Capture the cell that displays the provided text and extract its (x, y) central coordinate. 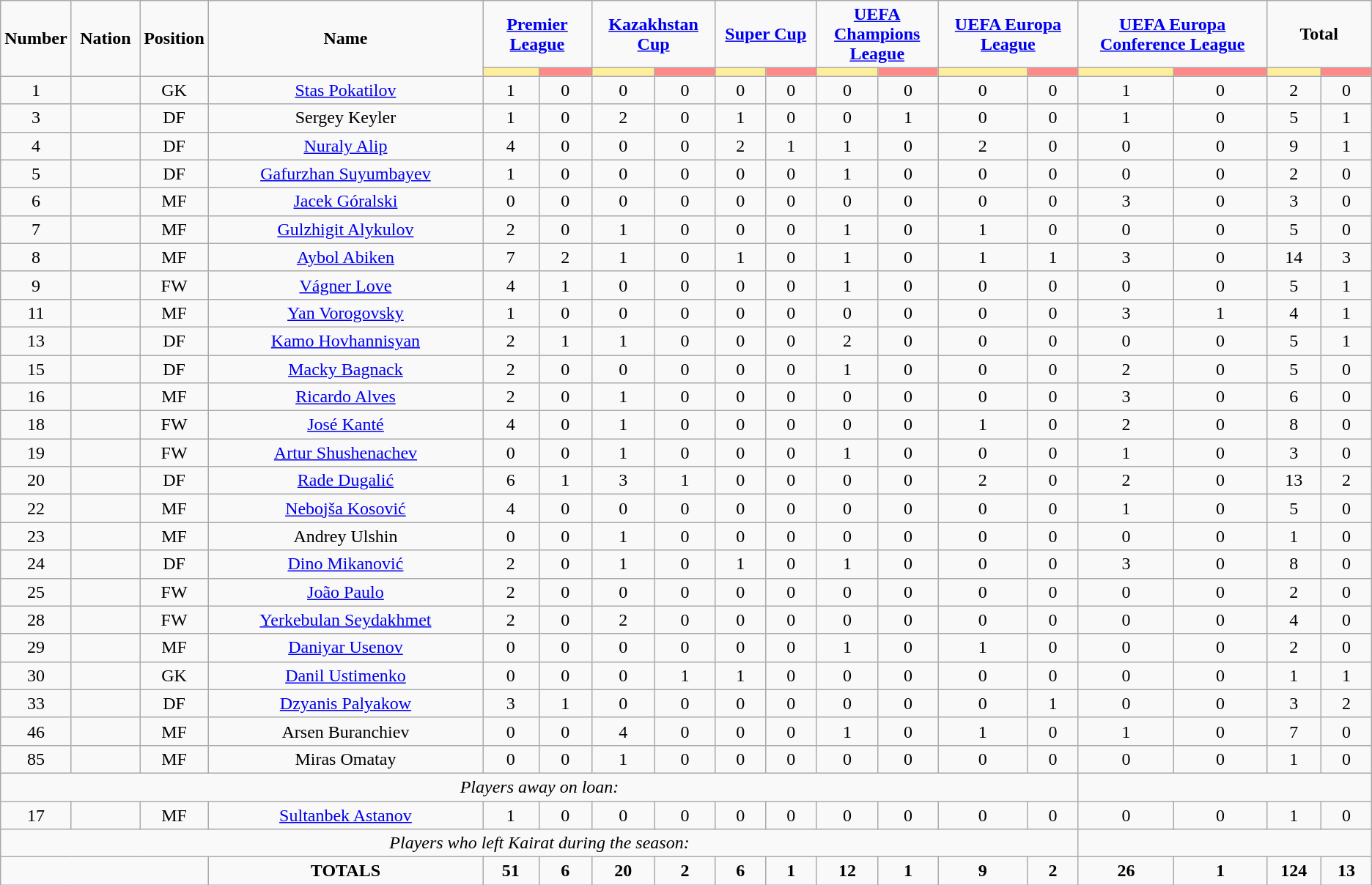
11 (36, 313)
Rade Dugalić (345, 481)
Kazakhstan Cup (653, 34)
Danil Ustimenko (345, 675)
25 (36, 592)
UEFA Europa League (1008, 34)
Players who left Kairat during the season: (539, 843)
85 (36, 759)
Name (345, 38)
Premier League (536, 34)
UEFA Europa Conference League (1173, 34)
Macky Bagnack (345, 369)
Dzyanis Palyakow (345, 703)
19 (36, 453)
30 (36, 675)
29 (36, 648)
22 (36, 508)
Sergey Keyler (345, 118)
12 (847, 871)
Miras Omatay (345, 759)
51 (510, 871)
Andrey Ulshin (345, 536)
Ricardo Alves (345, 397)
Artur Shushenachev (345, 453)
Players away on loan: (539, 787)
Total (1319, 34)
16 (36, 397)
Sultanbek Astanov (345, 815)
124 (1294, 871)
Stas Pokatilov (345, 90)
UEFA Champions League (877, 34)
TOTALS (345, 871)
18 (36, 425)
Aybol Abiken (345, 257)
Daniyar Usenov (345, 648)
26 (1126, 871)
14 (1294, 257)
24 (36, 564)
Nation (106, 38)
Arsen Buranchiev (345, 731)
Vágner Love (345, 285)
José Kanté (345, 425)
Yan Vorogovsky (345, 313)
Kamo Hovhannisyan (345, 341)
Gulzhigit Alykulov (345, 229)
Yerkebulan Seydakhmet (345, 620)
17 (36, 815)
15 (36, 369)
Super Cup (766, 34)
33 (36, 703)
Number (36, 38)
23 (36, 536)
Gafurzhan Suyumbayev (345, 174)
46 (36, 731)
Position (174, 38)
28 (36, 620)
Dino Mikanović (345, 564)
Jacek Góralski (345, 201)
Nuraly Alip (345, 146)
João Paulo (345, 592)
Nebojša Kosović (345, 508)
